Extract the (X, Y) coordinate from the center of the cell holding the provided text.  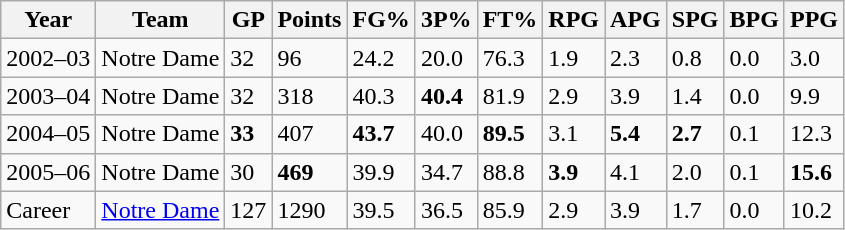
1.4 (695, 96)
318 (310, 96)
FG% (381, 20)
88.8 (510, 172)
2.7 (695, 134)
89.5 (510, 134)
1.9 (574, 58)
3P% (446, 20)
2.3 (636, 58)
469 (310, 172)
407 (310, 134)
RPG (574, 20)
GP (248, 20)
81.9 (510, 96)
2002–03 (48, 58)
Year (48, 20)
3.1 (574, 134)
30 (248, 172)
20.0 (446, 58)
39.5 (381, 210)
1.7 (695, 210)
Team (160, 20)
Points (310, 20)
2003–04 (48, 96)
SPG (695, 20)
2.0 (695, 172)
FT% (510, 20)
3.0 (814, 58)
39.9 (381, 172)
PPG (814, 20)
2005–06 (48, 172)
BPG (754, 20)
33 (248, 134)
12.3 (814, 134)
10.2 (814, 210)
40.0 (446, 134)
76.3 (510, 58)
0.8 (695, 58)
24.2 (381, 58)
96 (310, 58)
4.1 (636, 172)
9.9 (814, 96)
1290 (310, 210)
34.7 (446, 172)
Career (48, 210)
2004–05 (48, 134)
40.3 (381, 96)
36.5 (446, 210)
43.7 (381, 134)
APG (636, 20)
85.9 (510, 210)
5.4 (636, 134)
40.4 (446, 96)
15.6 (814, 172)
127 (248, 210)
